Capture the cell that displays the provided text and extract its (x, y) central coordinate. 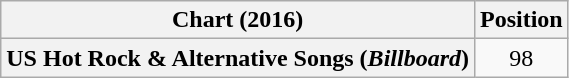
98 (521, 58)
Position (521, 20)
Chart (2016) (238, 20)
US Hot Rock & Alternative Songs (Billboard) (238, 58)
